Detect which cell encompasses the target text, then output its (X, Y) center coordinate. 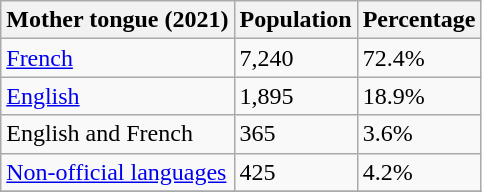
English and French (118, 134)
Population (296, 20)
Non-official languages (118, 172)
French (118, 58)
3.6% (419, 134)
4.2% (419, 172)
72.4% (419, 58)
English (118, 96)
425 (296, 172)
365 (296, 134)
Mother tongue (2021) (118, 20)
Percentage (419, 20)
7,240 (296, 58)
1,895 (296, 96)
18.9% (419, 96)
